Extract the (X, Y) coordinate from the center of the cell holding the provided text.  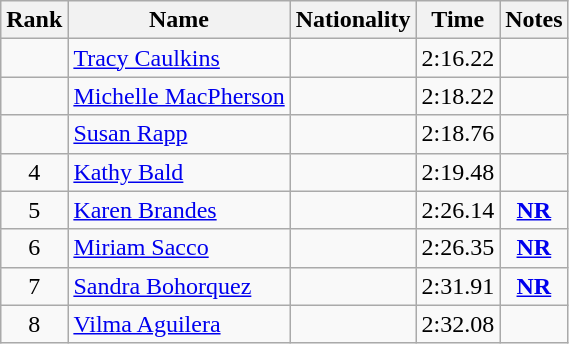
Tracy Caulkins (179, 58)
Nationality (353, 20)
7 (34, 286)
Michelle MacPherson (179, 96)
2:19.48 (458, 172)
Miriam Sacco (179, 248)
Vilma Aguilera (179, 324)
4 (34, 172)
Susan Rapp (179, 134)
Notes (534, 20)
2:26.14 (458, 210)
2:31.91 (458, 286)
Sandra Bohorquez (179, 286)
2:18.22 (458, 96)
8 (34, 324)
Name (179, 20)
6 (34, 248)
Rank (34, 20)
2:18.76 (458, 134)
Time (458, 20)
2:32.08 (458, 324)
2:26.35 (458, 248)
Karen Brandes (179, 210)
2:16.22 (458, 58)
5 (34, 210)
Kathy Bald (179, 172)
